From the cell containing the given text, extract its center point as [X, Y] coordinate. 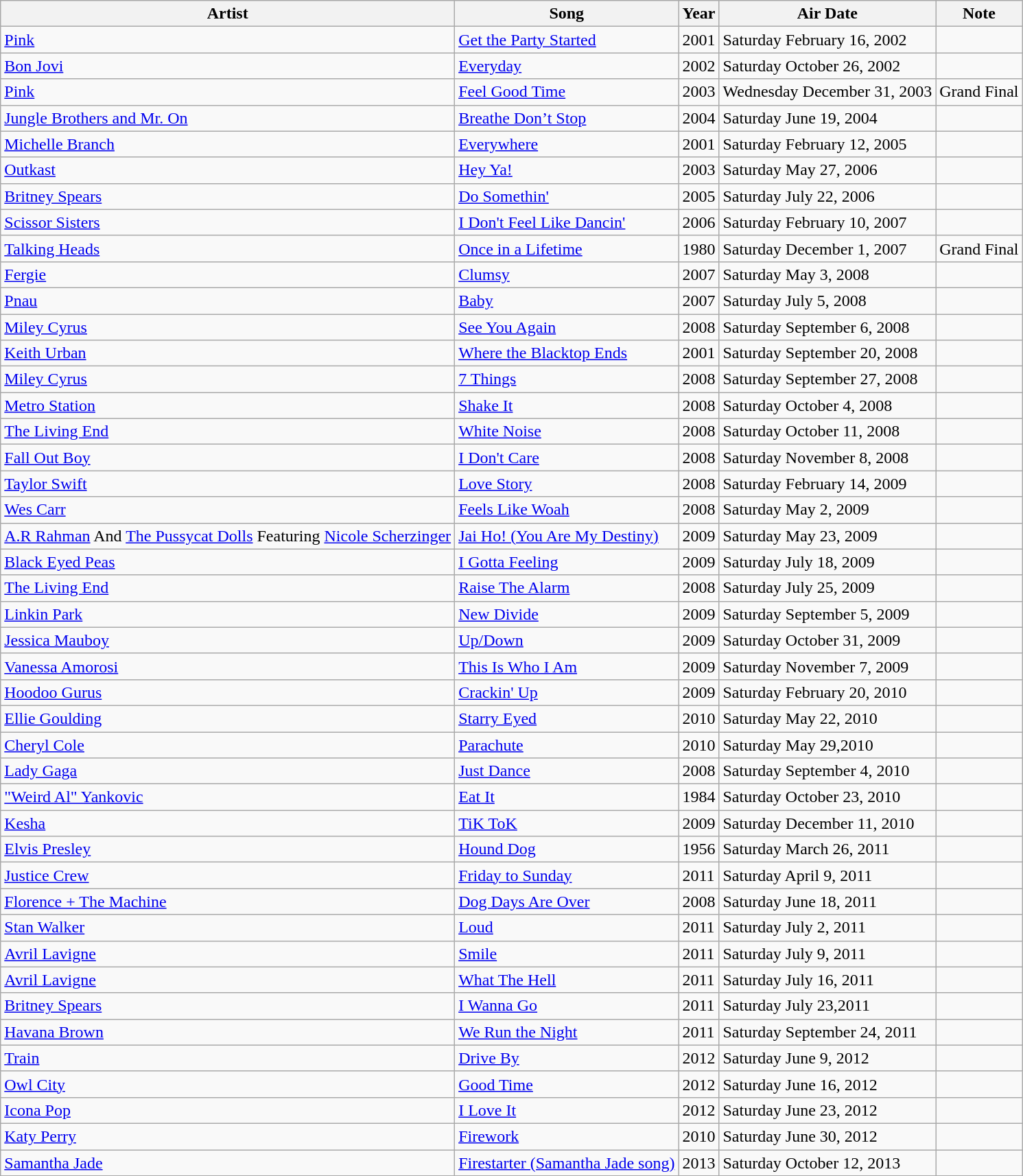
Wednesday December 31, 2003 [827, 92]
Do Somethin' [567, 196]
White Noise [567, 432]
"Weird Al" Yankovic [228, 797]
Bon Jovi [228, 66]
Artist [228, 14]
7 Things [567, 379]
Saturday May 27, 2006 [827, 170]
1980 [698, 248]
Saturday June 19, 2004 [827, 118]
Good Time [567, 1084]
Elvis Presley [228, 849]
Saturday July 9, 2011 [827, 954]
Scissor Sisters [228, 222]
Saturday February 20, 2010 [827, 692]
Saturday May 3, 2008 [827, 274]
Starry Eyed [567, 718]
Ellie Goulding [228, 718]
Black Eyed Peas [228, 562]
Saturday September 27, 2008 [827, 379]
Firestarter (Samantha Jade song) [567, 1163]
Song [567, 14]
Saturday May 22, 2010 [827, 718]
Saturday November 8, 2008 [827, 458]
Loud [567, 928]
Saturday October 12, 2013 [827, 1163]
Baby [567, 301]
Saturday May 2, 2009 [827, 510]
Saturday February 16, 2002 [827, 40]
Talking Heads [228, 248]
Get the Party Started [567, 40]
2005 [698, 196]
This Is Who I Am [567, 666]
Clumsy [567, 274]
Just Dance [567, 771]
Keith Urban [228, 353]
Drive By [567, 1058]
Friday to Sunday [567, 875]
2006 [698, 222]
Saturday June 18, 2011 [827, 902]
Crackin' Up [567, 692]
Michelle Branch [228, 144]
I Don't Care [567, 458]
Saturday June 16, 2012 [827, 1084]
Year [698, 14]
Breathe Don’t Stop [567, 118]
Fall Out Boy [228, 458]
See You Again [567, 327]
Fergie [228, 274]
Saturday December 1, 2007 [827, 248]
Owl City [228, 1084]
I Gotta Feeling [567, 562]
What The Hell [567, 980]
Saturday October 11, 2008 [827, 432]
Shake It [567, 405]
A.R Rahman And The Pussycat Dolls Featuring Nicole Scherzinger [228, 536]
Saturday July 16, 2011 [827, 980]
I Love It [567, 1110]
Samantha Jade [228, 1163]
New Divide [567, 614]
Eat It [567, 797]
Saturday March 26, 2011 [827, 849]
1984 [698, 797]
Hound Dog [567, 849]
Linkin Park [228, 614]
Kesha [228, 823]
Hey Ya! [567, 170]
Stan Walker [228, 928]
Firework [567, 1136]
Feel Good Time [567, 92]
Saturday May 23, 2009 [827, 536]
Saturday July 22, 2006 [827, 196]
Saturday September 24, 2011 [827, 1032]
Train [228, 1058]
1956 [698, 849]
Vanessa Amorosi [228, 666]
Smile [567, 954]
Feels Like Woah [567, 510]
Raise The Alarm [567, 588]
Katy Perry [228, 1136]
Saturday June 23, 2012 [827, 1110]
Saturday July 18, 2009 [827, 562]
Saturday October 31, 2009 [827, 640]
Saturday October 26, 2002 [827, 66]
Wes Carr [228, 510]
Saturday October 4, 2008 [827, 405]
Saturday September 5, 2009 [827, 614]
Taylor Swift [228, 484]
We Run the Night [567, 1032]
Saturday May 29,2010 [827, 744]
Once in a Lifetime [567, 248]
Dog Days Are Over [567, 902]
Saturday October 23, 2010 [827, 797]
Saturday June 9, 2012 [827, 1058]
TiK ToK [567, 823]
Saturday February 12, 2005 [827, 144]
Parachute [567, 744]
Justice Crew [228, 875]
Metro Station [228, 405]
2004 [698, 118]
Jai Ho! (You Are My Destiny) [567, 536]
Saturday February 10, 2007 [827, 222]
Lady Gaga [228, 771]
Jungle Brothers and Mr. On [228, 118]
Everyday [567, 66]
2002 [698, 66]
2013 [698, 1163]
Florence + The Machine [228, 902]
Saturday July 2, 2011 [827, 928]
Pnau [228, 301]
Saturday November 7, 2009 [827, 666]
Saturday July 25, 2009 [827, 588]
I Don't Feel Like Dancin' [567, 222]
I Wanna Go [567, 1006]
Outkast [228, 170]
Hoodoo Gurus [228, 692]
Havana Brown [228, 1032]
Saturday April 9, 2011 [827, 875]
Saturday September 4, 2010 [827, 771]
Saturday September 20, 2008 [827, 353]
Saturday February 14, 2009 [827, 484]
Jessica Mauboy [228, 640]
Everywhere [567, 144]
Saturday July 23,2011 [827, 1006]
Saturday July 5, 2008 [827, 301]
Note [979, 14]
Saturday June 30, 2012 [827, 1136]
Air Date [827, 14]
Icona Pop [228, 1110]
Love Story [567, 484]
Saturday September 6, 2008 [827, 327]
Where the Blacktop Ends [567, 353]
Cheryl Cole [228, 744]
Up/Down [567, 640]
Saturday December 11, 2010 [827, 823]
